From the cell containing the given text, extract its center point as [x, y] coordinate. 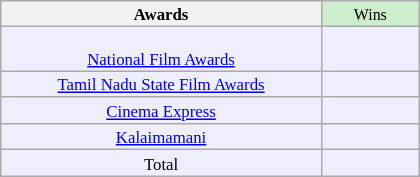
Kalaimamani [162, 137]
Total [162, 163]
National Film Awards [162, 49]
Awards [162, 14]
Tamil Nadu State Film Awards [162, 84]
Cinema Express [162, 111]
Wins [370, 14]
